Find where the given text appears and provide that cell's center as [X, Y] coordinate. 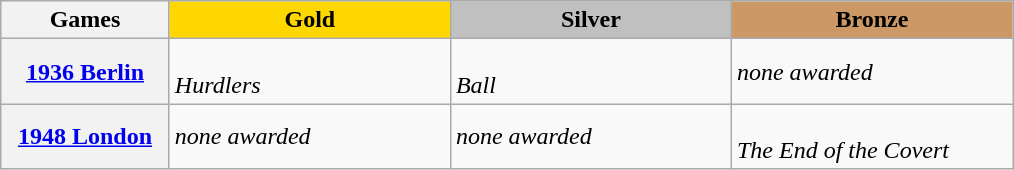
Bronze [872, 20]
Ball [590, 72]
The End of the Covert [872, 136]
Hurdlers [310, 72]
Gold [310, 20]
1948 London [86, 136]
Silver [590, 20]
1936 Berlin [86, 72]
Games [86, 20]
